Output the [X, Y] coordinate of the center of the cell containing the given text.  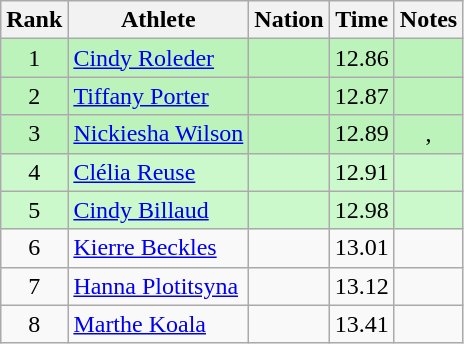
Time [362, 20]
13.12 [362, 286]
Athlete [158, 20]
6 [34, 248]
2 [34, 96]
13.01 [362, 248]
12.91 [362, 172]
Cindy Roleder [158, 58]
7 [34, 286]
13.41 [362, 324]
Marthe Koala [158, 324]
12.89 [362, 134]
Kierre Beckles [158, 248]
Notes [428, 20]
3 [34, 134]
Cindy Billaud [158, 210]
Clélia Reuse [158, 172]
8 [34, 324]
12.98 [362, 210]
Nickiesha Wilson [158, 134]
Tiffany Porter [158, 96]
5 [34, 210]
Nation [289, 20]
4 [34, 172]
Rank [34, 20]
Hanna Plotitsyna [158, 286]
12.87 [362, 96]
12.86 [362, 58]
, [428, 134]
1 [34, 58]
